Pinpoint the cell where the given text exists, returning its (X, Y) midpoint coordinate. 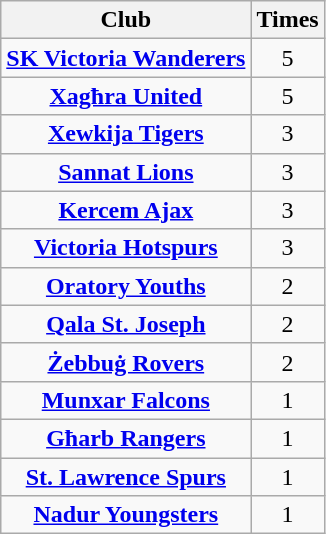
Żebbuġ Rovers (126, 362)
Qala St. Joseph (126, 324)
Munxar Falcons (126, 400)
Victoria Hotspurs (126, 248)
Oratory Youths (126, 286)
Għarb Rangers (126, 438)
Xagħra United (126, 96)
Club (126, 20)
SK Victoria Wanderers (126, 58)
St. Lawrence Spurs (126, 477)
Kercem Ajax (126, 210)
Xewkija Tigers (126, 134)
Sannat Lions (126, 172)
Times (288, 20)
Nadur Youngsters (126, 515)
